Output the (X, Y) coordinate of the center of the cell containing the given text.  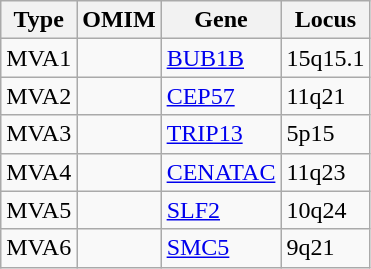
OMIM (119, 20)
10q24 (326, 210)
MVA5 (39, 210)
5p15 (326, 134)
11q23 (326, 172)
Type (39, 20)
CENATAC (221, 172)
MVA4 (39, 172)
15q15.1 (326, 58)
CEP57 (221, 96)
Gene (221, 20)
SLF2 (221, 210)
Locus (326, 20)
SMC5 (221, 248)
9q21 (326, 248)
MVA2 (39, 96)
BUB1B (221, 58)
MVA6 (39, 248)
11q21 (326, 96)
MVA3 (39, 134)
MVA1 (39, 58)
TRIP13 (221, 134)
